Extract the [x, y] coordinate from the center of the cell holding the provided text.  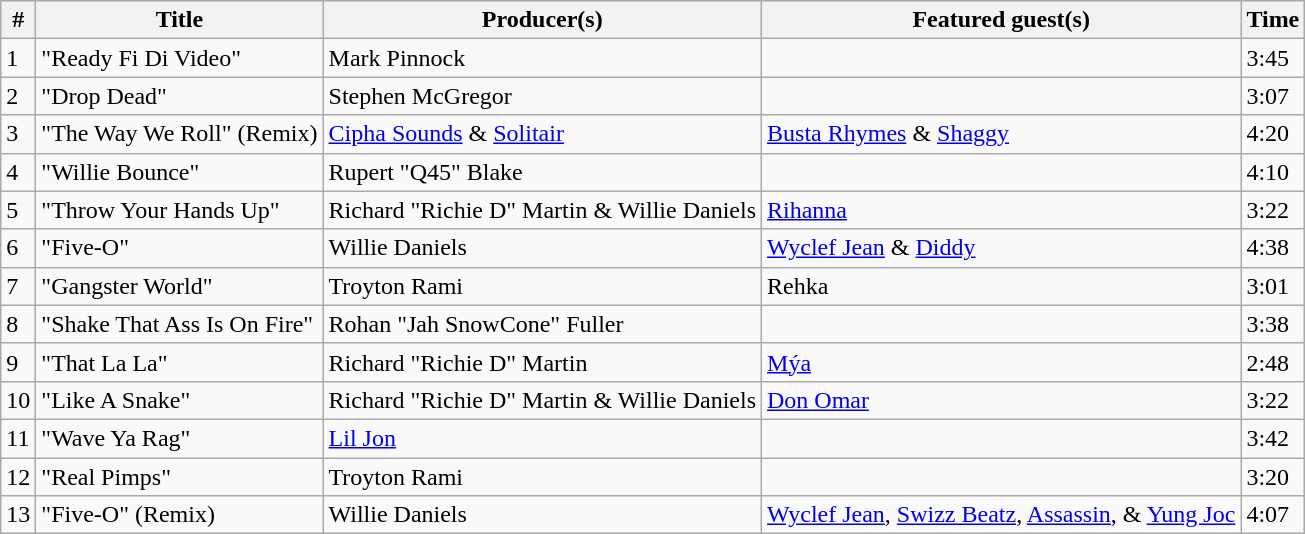
"Wave Ya Rag" [180, 438]
Richard "Richie D" Martin [542, 362]
Stephen McGregor [542, 96]
"Throw Your Hands Up" [180, 210]
"Five-O" [180, 248]
Wyclef Jean, Swizz Beatz, Assassin, & Yung Joc [1002, 515]
5 [18, 210]
Mýa [1002, 362]
Rehka [1002, 286]
3:07 [1273, 96]
"Ready Fi Di Video" [180, 58]
8 [18, 324]
13 [18, 515]
Wyclef Jean & Diddy [1002, 248]
"Like A Snake" [180, 400]
3:20 [1273, 477]
4:10 [1273, 172]
Rupert "Q45" Blake [542, 172]
3:01 [1273, 286]
12 [18, 477]
11 [18, 438]
# [18, 20]
3:42 [1273, 438]
2 [18, 96]
"That La La" [180, 362]
3:45 [1273, 58]
Producer(s) [542, 20]
7 [18, 286]
4:38 [1273, 248]
Featured guest(s) [1002, 20]
Time [1273, 20]
"Shake That Ass Is On Fire" [180, 324]
3 [18, 134]
"Drop Dead" [180, 96]
3:38 [1273, 324]
"Real Pimps" [180, 477]
2:48 [1273, 362]
10 [18, 400]
"The Way We Roll" (Remix) [180, 134]
Lil Jon [542, 438]
"Willie Bounce" [180, 172]
Rohan "Jah SnowCone" Fuller [542, 324]
Mark Pinnock [542, 58]
Rihanna [1002, 210]
4:07 [1273, 515]
4:20 [1273, 134]
1 [18, 58]
6 [18, 248]
Busta Rhymes & Shaggy [1002, 134]
4 [18, 172]
Don Omar [1002, 400]
Cipha Sounds & Solitair [542, 134]
"Five-O" (Remix) [180, 515]
"Gangster World" [180, 286]
Title [180, 20]
9 [18, 362]
